Extract the (x, y) coordinate from the center of the cell holding the provided text.  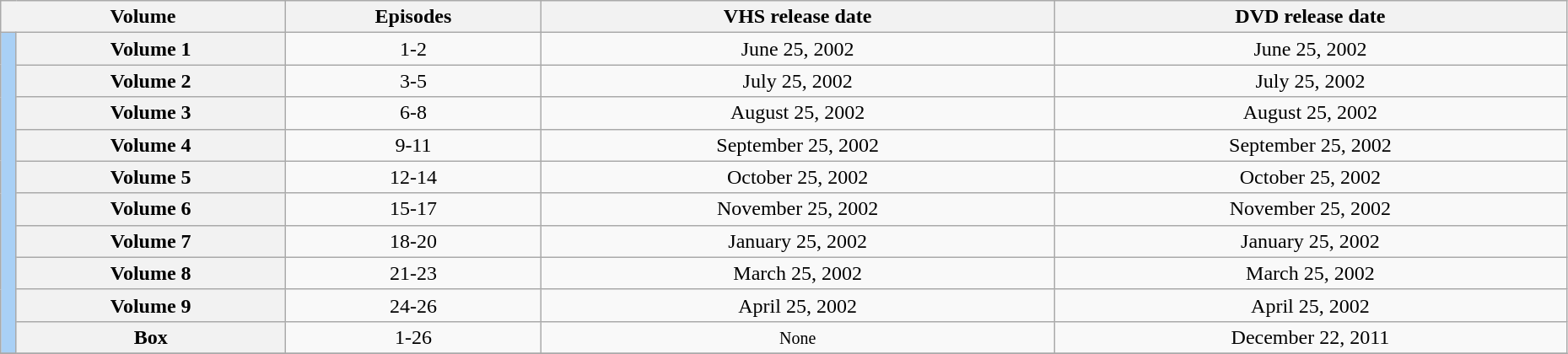
1-26 (413, 337)
24-26 (413, 305)
18-20 (413, 241)
December 22, 2011 (1311, 337)
Volume (143, 17)
Volume 2 (150, 81)
Volume 3 (150, 113)
15-17 (413, 209)
12-14 (413, 177)
Volume 6 (150, 209)
DVD release date (1311, 17)
3-5 (413, 81)
1-2 (413, 49)
9-11 (413, 145)
6-8 (413, 113)
None (798, 337)
Volume 1 (150, 49)
Episodes (413, 17)
21-23 (413, 273)
VHS release date (798, 17)
Volume 4 (150, 145)
Volume 8 (150, 273)
Box (150, 337)
Volume 5 (150, 177)
Volume 7 (150, 241)
Volume 9 (150, 305)
